Identify which cell holds the provided text, then report its [X, Y] central coordinate. 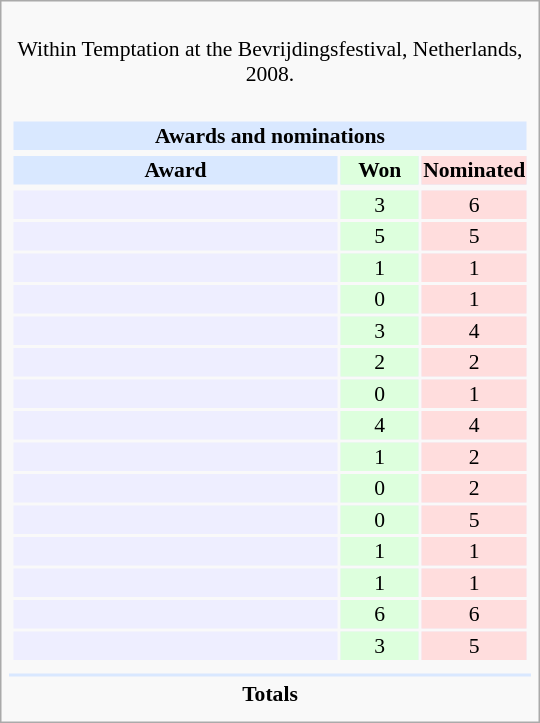
Awards and nominations Award Won Nominated 3 6 5 5 1 1 0 1 3 4 2 2 0 1 4 4 1 2 0 2 0 5 1 1 1 1 6 6 3 5 [270, 380]
Nominated [474, 170]
Awards and nominations [270, 135]
Totals [270, 693]
Won [380, 170]
Within Temptation at the Bevrijdingsfestival, Netherlands, 2008. [270, 49]
Award [175, 170]
